From the cell containing the given text, extract its center point as [X, Y] coordinate. 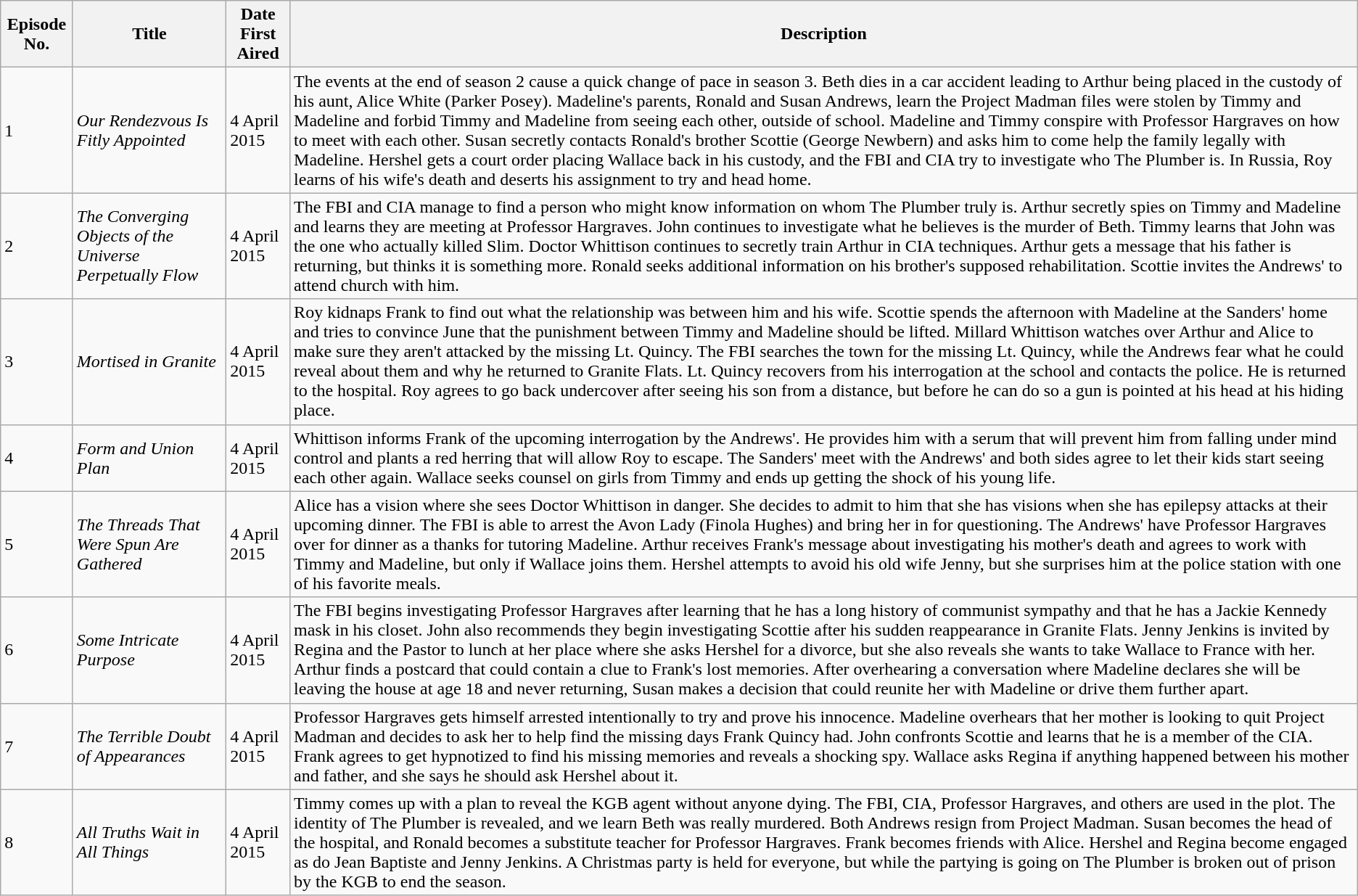
6 [37, 650]
7 [37, 746]
Description [824, 34]
The Terrible Doubt of Appearances [149, 746]
Episode No. [37, 34]
3 [37, 361]
2 [37, 246]
Date First Aired [258, 34]
All Truths Wait in All Things [149, 842]
Some Intricate Purpose [149, 650]
Our Rendezvous Is Fitly Appointed [149, 131]
4 [37, 458]
Mortised in Granite [149, 361]
The Threads That Were Spun Are Gathered [149, 544]
8 [37, 842]
5 [37, 544]
Form and Union Plan [149, 458]
1 [37, 131]
The Converging Objects of the Universe Perpetually Flow [149, 246]
Title [149, 34]
